Detect which cell encompasses the target text, then output its (X, Y) center coordinate. 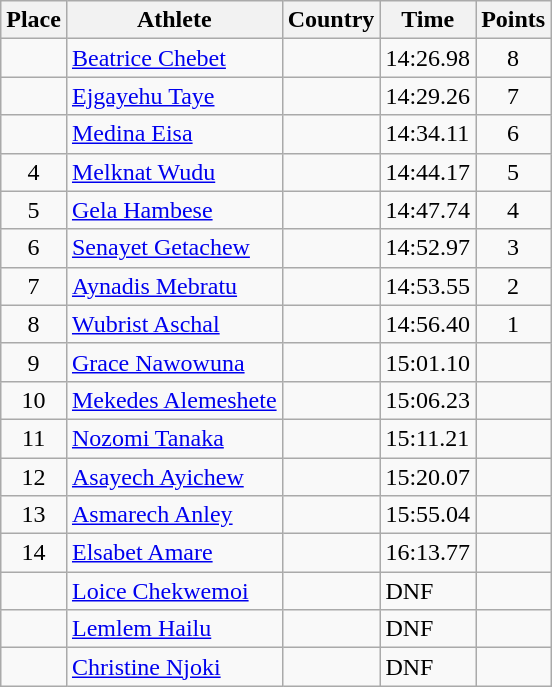
15:06.23 (428, 400)
Wubrist Aschal (174, 324)
Gela Hambese (174, 210)
14:34.11 (428, 134)
12 (34, 477)
2 (514, 286)
Nozomi Tanaka (174, 438)
Country (331, 20)
Place (34, 20)
16:13.77 (428, 553)
Asmarech Anley (174, 515)
14:53.55 (428, 286)
Asayech Ayichew (174, 477)
15:55.04 (428, 515)
Grace Nawowuna (174, 362)
15:11.21 (428, 438)
Loice Chekwemoi (174, 591)
14:47.74 (428, 210)
14:44.17 (428, 172)
Lemlem Hailu (174, 629)
9 (34, 362)
15:20.07 (428, 477)
Athlete (174, 20)
14:56.40 (428, 324)
11 (34, 438)
1 (514, 324)
Medina Eisa (174, 134)
Senayet Getachew (174, 248)
10 (34, 400)
14 (34, 553)
Ejgayehu Taye (174, 96)
14:26.98 (428, 58)
14:29.26 (428, 96)
Mekedes Alemeshete (174, 400)
14:52.97 (428, 248)
13 (34, 515)
15:01.10 (428, 362)
Aynadis Mebratu (174, 286)
3 (514, 248)
Melknat Wudu (174, 172)
Beatrice Chebet (174, 58)
Time (428, 20)
Points (514, 20)
Christine Njoki (174, 667)
Elsabet Amare (174, 553)
